Output the [x, y] coordinate of the center of the cell containing the given text.  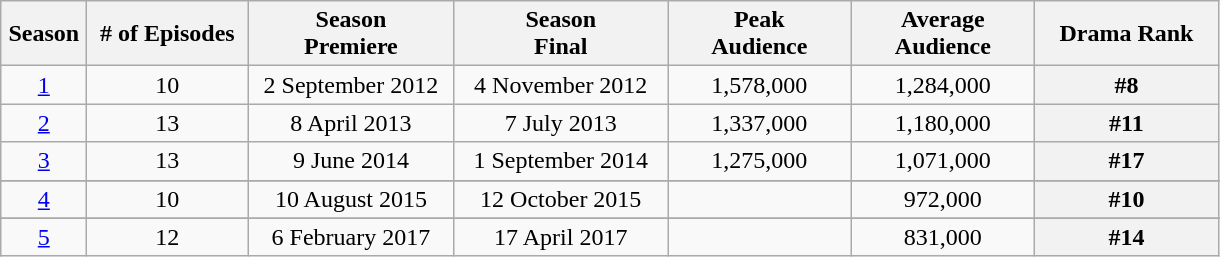
#14 [1127, 237]
1,284,000 [943, 85]
# of Episodes [168, 34]
972,000 [943, 199]
2 [44, 123]
4 November 2012 [561, 85]
2 September 2012 [351, 85]
1 [44, 85]
1,275,000 [760, 161]
831,000 [943, 237]
Season Premiere [351, 34]
#11 [1127, 123]
12 [168, 237]
1,578,000 [760, 85]
#10 [1127, 199]
1,180,000 [943, 123]
1 September 2014 [561, 161]
Season Final [561, 34]
Average Audience [943, 34]
7 July 2013 [561, 123]
17 April 2017 [561, 237]
4 [44, 199]
1,337,000 [760, 123]
5 [44, 237]
1,071,000 [943, 161]
Season [44, 34]
#8 [1127, 85]
8 April 2013 [351, 123]
3 [44, 161]
#17 [1127, 161]
Peak Audience [760, 34]
6 February 2017 [351, 237]
Drama Rank [1127, 34]
10 August 2015 [351, 199]
9 June 2014 [351, 161]
12 October 2015 [561, 199]
